Provide the (x, y) coordinate of the cell's center where the given text is located.  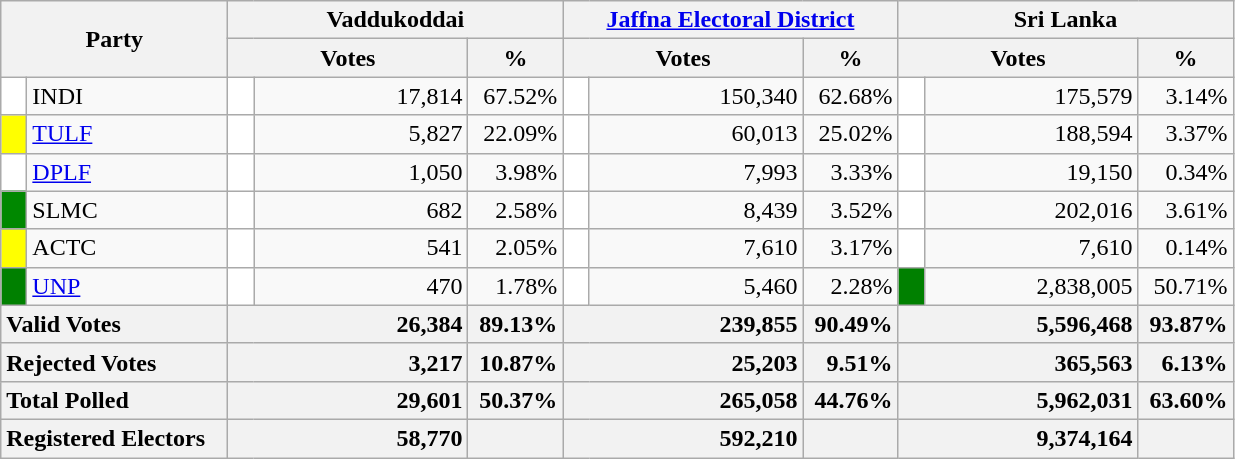
44.76% (850, 400)
0.34% (1186, 172)
175,579 (1031, 96)
93.87% (1186, 324)
6.13% (1186, 362)
2.58% (516, 210)
3.14% (1186, 96)
INDI (128, 96)
3,217 (348, 362)
22.09% (516, 134)
202,016 (1031, 210)
5,596,468 (1018, 324)
62.68% (850, 96)
7,993 (696, 172)
3.98% (516, 172)
29,601 (348, 400)
1.78% (516, 286)
365,563 (1018, 362)
Vaddukoddai (396, 20)
63.60% (1186, 400)
67.52% (516, 96)
58,770 (348, 438)
5,827 (361, 134)
Sri Lanka (1066, 20)
UNP (128, 286)
3.61% (1186, 210)
10.87% (516, 362)
3.37% (1186, 134)
150,340 (696, 96)
9,374,164 (1018, 438)
3.33% (850, 172)
9.51% (850, 362)
239,855 (683, 324)
25.02% (850, 134)
TULF (128, 134)
50.71% (1186, 286)
Jaffna Electoral District (730, 20)
8,439 (696, 210)
60,013 (696, 134)
DPLF (128, 172)
188,594 (1031, 134)
ACTC (128, 248)
5,460 (696, 286)
265,058 (683, 400)
2.28% (850, 286)
3.17% (850, 248)
682 (361, 210)
5,962,031 (1018, 400)
50.37% (516, 400)
Registered Electors (114, 438)
Total Polled (114, 400)
17,814 (361, 96)
2.05% (516, 248)
19,150 (1031, 172)
470 (361, 286)
2,838,005 (1031, 286)
90.49% (850, 324)
1,050 (361, 172)
SLMC (128, 210)
25,203 (683, 362)
3.52% (850, 210)
0.14% (1186, 248)
89.13% (516, 324)
592,210 (683, 438)
Valid Votes (114, 324)
541 (361, 248)
Rejected Votes (114, 362)
26,384 (348, 324)
Party (114, 39)
